For the text-containing cell, return its midpoint in (x, y) coordinate format. 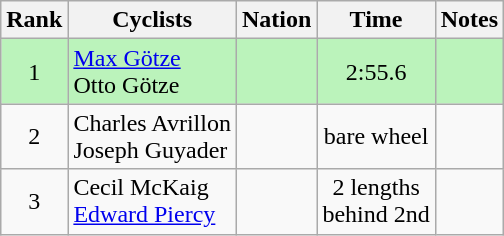
Notes (469, 20)
Rank (34, 20)
3 (34, 202)
2 (34, 136)
Cecil McKaig Edward Piercy (152, 202)
1 (34, 72)
bare wheel (376, 136)
Time (376, 20)
2 lengthsbehind 2nd (376, 202)
Max Götze Otto Götze (152, 72)
2:55.6 (376, 72)
Cyclists (152, 20)
Charles Avrillon Joseph Guyader (152, 136)
Nation (276, 20)
